Find where the given text appears and provide that cell's center as [X, Y] coordinate. 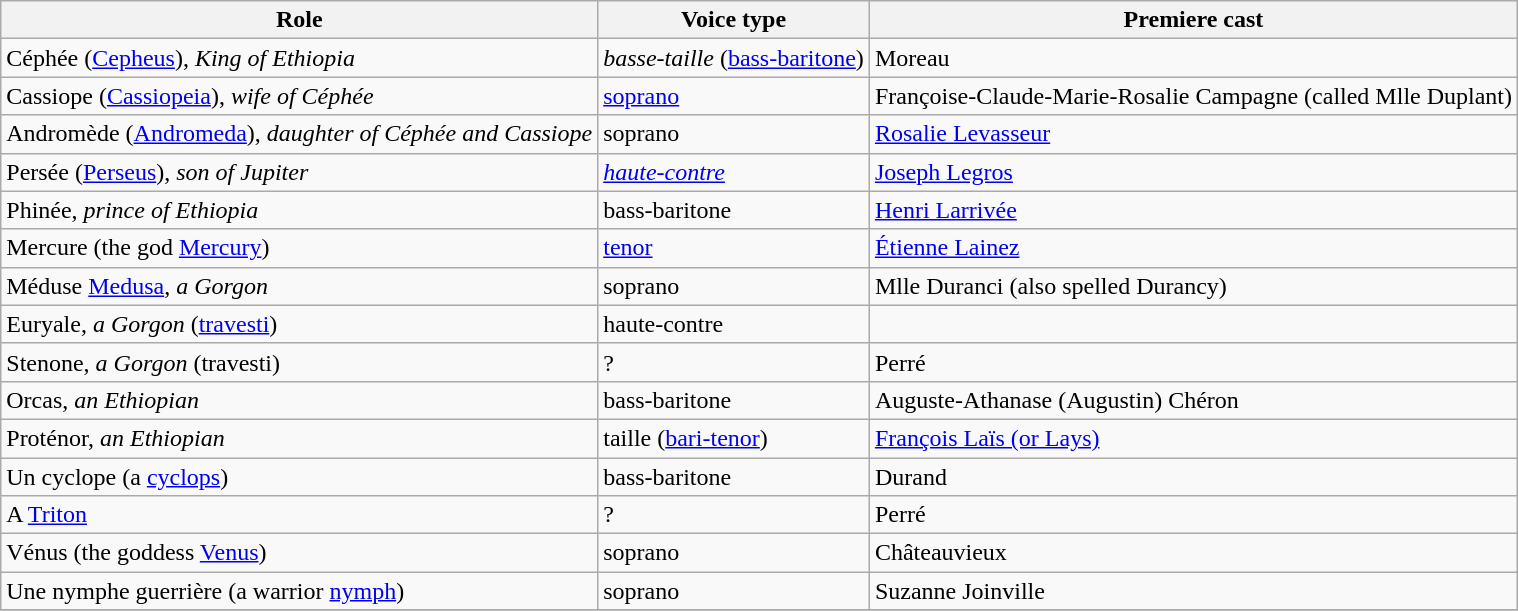
Méduse Medusa, a Gorgon [300, 286]
Premiere cast [1193, 20]
Auguste-Athanase (Augustin) Chéron [1193, 400]
Proténor, an Ethiopian [300, 438]
Stenone, a Gorgon (travesti) [300, 362]
tenor [734, 248]
Joseph Legros [1193, 172]
basse-taille (bass-baritone) [734, 58]
Étienne Lainez [1193, 248]
Céphée (Cepheus), King of Ethiopia [300, 58]
Rosalie Levasseur [1193, 134]
A Triton [300, 515]
Mlle Duranci (also spelled Durancy) [1193, 286]
François Laïs (or Lays) [1193, 438]
Cassiope (Cassiopeia), wife of Céphée [300, 96]
Andromède (Andromeda), daughter of Céphée and Cassiope [300, 134]
Orcas, an Ethiopian [300, 400]
Henri Larrivée [1193, 210]
Moreau [1193, 58]
Vénus (the goddess Venus) [300, 553]
Phinée, prince of Ethiopia [300, 210]
taille (bari-tenor) [734, 438]
Durand [1193, 477]
Role [300, 20]
Châteauvieux [1193, 553]
Voice type [734, 20]
Suzanne Joinville [1193, 591]
Persée (Perseus), son of Jupiter [300, 172]
Une nymphe guerrière (a warrior nymph) [300, 591]
Mercure (the god Mercury) [300, 248]
Françoise-Claude-Marie-Rosalie Campagne (called Mlle Duplant) [1193, 96]
Euryale, a Gorgon (travesti) [300, 324]
Un cyclope (a cyclops) [300, 477]
